Output the [X, Y] coordinate of the center of the cell containing the given text.  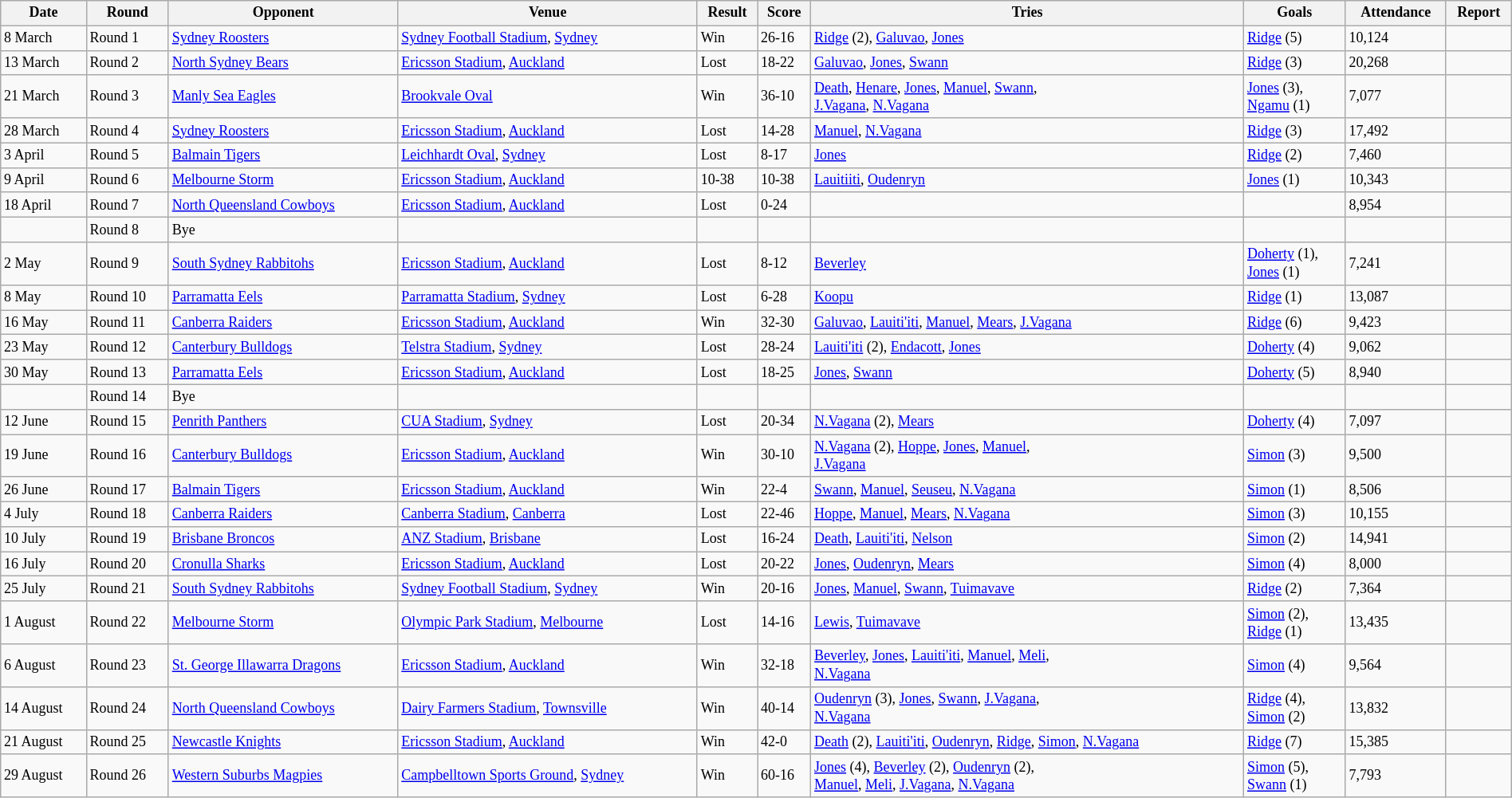
Galuvao, Lauiti'iti, Manuel, Mears, J.Vagana [1027, 322]
Jones (4), Beverley (2), Oudenryn (2),Manuel, Meli, J.Vagana, N.Vagana [1027, 776]
36-10 [785, 96]
Round 9 [128, 264]
10,124 [1396, 38]
22-4 [785, 489]
6-28 [785, 297]
17,492 [1396, 131]
Jones [1027, 155]
42-0 [785, 741]
0-24 [785, 204]
19 June [43, 455]
8 May [43, 297]
13,435 [1396, 623]
Jones, Oudenryn, Mears [1027, 564]
Leichhardt Oval, Sydney [548, 155]
Jones, Manuel, Swann, Tuimavave [1027, 588]
Round 26 [128, 776]
Goals [1295, 13]
14-28 [785, 131]
Round 6 [128, 180]
Brisbane Broncos [283, 539]
Jones (3),Ngamu (1) [1295, 96]
7,077 [1396, 96]
21 August [43, 741]
Round 5 [128, 155]
28 March [43, 131]
Ridge (6) [1295, 322]
10,155 [1396, 513]
20,268 [1396, 62]
15,385 [1396, 741]
8,506 [1396, 489]
Ridge (7) [1295, 741]
18 April [43, 204]
7,364 [1396, 588]
8,954 [1396, 204]
Round 18 [128, 513]
CUA Stadium, Sydney [548, 421]
Koopu [1027, 297]
Doherty (5) [1295, 371]
30 May [43, 371]
Swann, Manuel, Seuseu, N.Vagana [1027, 489]
Olympic Park Stadium, Melbourne [548, 623]
8-12 [785, 264]
Dairy Farmers Stadium, Townsville [548, 708]
Round 3 [128, 96]
16 July [43, 564]
Cronulla Sharks [283, 564]
Oudenryn (3), Jones, Swann, J.Vagana,N.Vagana [1027, 708]
Round 2 [128, 62]
8-17 [785, 155]
14,941 [1396, 539]
8,940 [1396, 371]
Parramatta Stadium, Sydney [548, 297]
St. George Illawarra Dragons [283, 666]
23 May [43, 348]
Round 25 [128, 741]
26 June [43, 489]
Date [43, 13]
Round 11 [128, 322]
Jones (1) [1295, 180]
Telstra Stadium, Sydney [548, 348]
Newcastle Knights [283, 741]
7,241 [1396, 264]
Attendance [1396, 13]
9,564 [1396, 666]
20-22 [785, 564]
Jones, Swann [1027, 371]
Simon (5),Swann (1) [1295, 776]
14 August [43, 708]
Ridge (1) [1295, 297]
3 April [43, 155]
Beverley, Jones, Lauiti'iti, Manuel, Meli,N.Vagana [1027, 666]
Western Suburbs Magpies [283, 776]
Round 8 [128, 230]
9 April [43, 180]
Brookvale Oval [548, 96]
Round 24 [128, 708]
Round 10 [128, 297]
ANZ Stadium, Brisbane [548, 539]
Venue [548, 13]
8,000 [1396, 564]
20-16 [785, 588]
Galuvao, Jones, Swann [1027, 62]
13 March [43, 62]
N.Vagana (2), Mears [1027, 421]
Simon (2) [1295, 539]
18-25 [785, 371]
Round 17 [128, 489]
9,500 [1396, 455]
Round 14 [128, 397]
Result [727, 13]
Death, Henare, Jones, Manuel, Swann,J.Vagana, N.Vagana [1027, 96]
Ridge (5) [1295, 38]
Canberra Stadium, Canberra [548, 513]
North Sydney Bears [283, 62]
Tries [1027, 13]
Round 19 [128, 539]
10,343 [1396, 180]
Round 13 [128, 371]
30-10 [785, 455]
60-16 [785, 776]
Manly Sea Eagles [283, 96]
13,087 [1396, 297]
Round 1 [128, 38]
Opponent [283, 13]
2 May [43, 264]
Score [785, 13]
7,460 [1396, 155]
29 August [43, 776]
20-34 [785, 421]
14-16 [785, 623]
13,832 [1396, 708]
18-22 [785, 62]
Round 20 [128, 564]
Doherty (1),Jones (1) [1295, 264]
Penrith Panthers [283, 421]
Lauitiiti, Oudenryn [1027, 180]
1 August [43, 623]
8 March [43, 38]
Beverley [1027, 264]
Report [1479, 13]
40-14 [785, 708]
Hoppe, Manuel, Mears, N.Vagana [1027, 513]
Round 23 [128, 666]
Round 16 [128, 455]
Simon (1) [1295, 489]
9,423 [1396, 322]
7,793 [1396, 776]
16 May [43, 322]
32-30 [785, 322]
Round 12 [128, 348]
Lauiti'iti (2), Endacott, Jones [1027, 348]
4 July [43, 513]
Round 7 [128, 204]
12 June [43, 421]
Campbelltown Sports Ground, Sydney [548, 776]
32-18 [785, 666]
Death, Lauiti'iti, Nelson [1027, 539]
Death (2), Lauiti'iti, Oudenryn, Ridge, Simon, N.Vagana [1027, 741]
Round [128, 13]
Ridge (4),Simon (2) [1295, 708]
22-46 [785, 513]
Simon (2),Ridge (1) [1295, 623]
Round 15 [128, 421]
21 March [43, 96]
Round 4 [128, 131]
Manuel, N.Vagana [1027, 131]
26-16 [785, 38]
25 July [43, 588]
N.Vagana (2), Hoppe, Jones, Manuel,J.Vagana [1027, 455]
16-24 [785, 539]
Lewis, Tuimavave [1027, 623]
Round 22 [128, 623]
10 July [43, 539]
28-24 [785, 348]
9,062 [1396, 348]
Round 21 [128, 588]
7,097 [1396, 421]
Ridge (2), Galuvao, Jones [1027, 38]
6 August [43, 666]
